Find where the given text appears and provide that cell's center as (X, Y) coordinate. 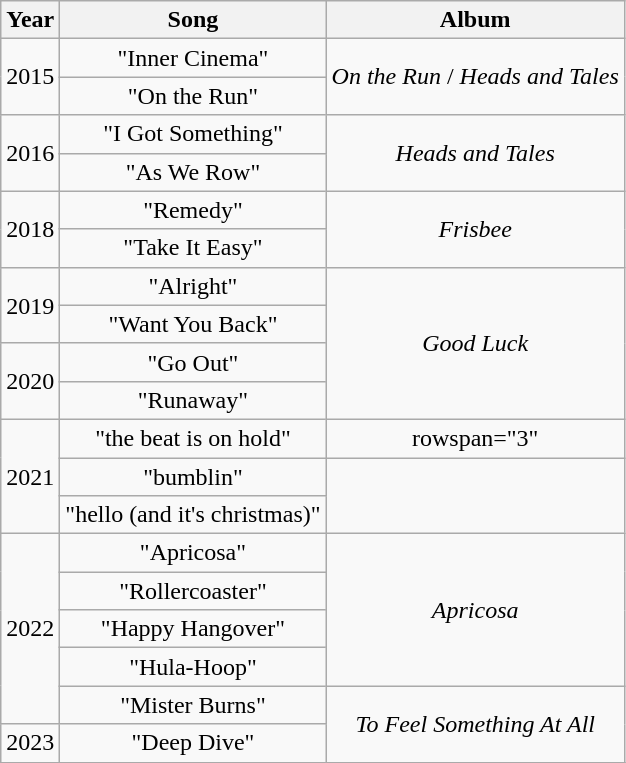
2020 (30, 381)
2015 (30, 77)
"Alright" (193, 286)
"Take It Easy" (193, 248)
On the Run / Heads and Tales (475, 77)
"Want You Back" (193, 324)
2019 (30, 305)
Frisbee (475, 229)
Song (193, 20)
"Go Out" (193, 362)
2021 (30, 476)
"On the Run" (193, 96)
2022 (30, 629)
"Rollercoaster" (193, 591)
Heads and Tales (475, 153)
"Mister Burns" (193, 705)
"I Got Something" (193, 134)
"Happy Hangover" (193, 629)
Album (475, 20)
"Remedy" (193, 210)
2016 (30, 153)
"As We Row" (193, 172)
Year (30, 20)
"Inner Cinema" (193, 58)
"the beat is on hold" (193, 438)
To Feel Something At All (475, 724)
"hello (and it's christmas)" (193, 515)
Apricosa (475, 610)
"Runaway" (193, 400)
Good Luck (475, 343)
rowspan="3" (475, 438)
"Apricosa" (193, 553)
2023 (30, 743)
"Deep Dive" (193, 743)
2018 (30, 229)
"Hula-Hoop" (193, 667)
"bumblin" (193, 477)
